Capture the cell that displays the provided text and extract its (X, Y) central coordinate. 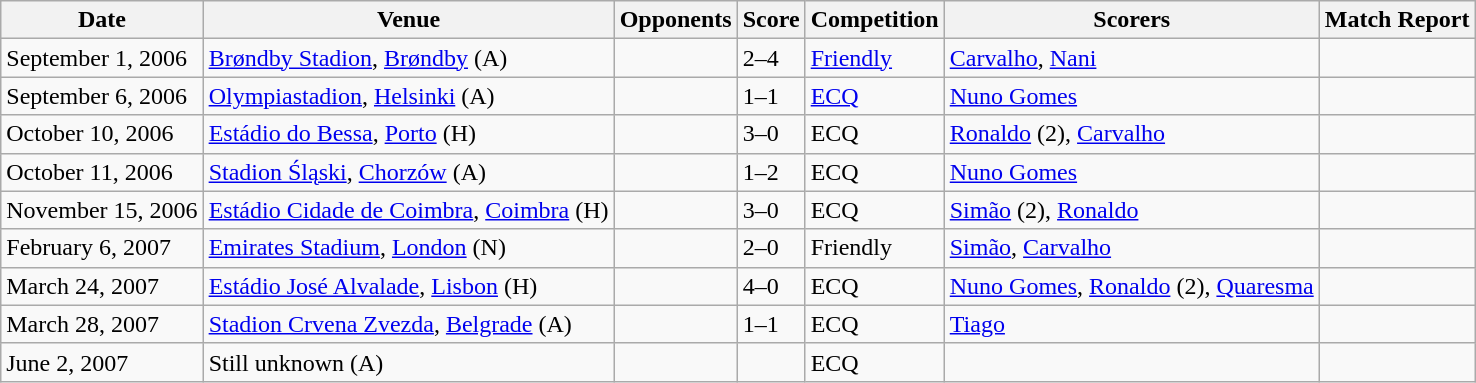
Competition (874, 20)
Carvalho, Nani (1132, 58)
Score (771, 20)
Simão (2), Ronaldo (1132, 210)
1–2 (771, 172)
November 15, 2006 (102, 210)
4–0 (771, 286)
Venue (408, 20)
February 6, 2007 (102, 248)
June 2, 2007 (102, 362)
October 11, 2006 (102, 172)
Still unknown (A) (408, 362)
October 10, 2006 (102, 134)
Opponents (676, 20)
Date (102, 20)
March 24, 2007 (102, 286)
Stadion Śląski, Chorzów (A) (408, 172)
Estádio José Alvalade, Lisbon (H) (408, 286)
Estádio do Bessa, Porto (H) (408, 134)
Tiago (1132, 324)
Simão, Carvalho (1132, 248)
Scorers (1132, 20)
Olympiastadion, Helsinki (A) (408, 96)
September 1, 2006 (102, 58)
Emirates Stadium, London (N) (408, 248)
Nuno Gomes, Ronaldo (2), Quaresma (1132, 286)
Estádio Cidade de Coimbra, Coimbra (H) (408, 210)
March 28, 2007 (102, 324)
2–0 (771, 248)
Brøndby Stadion, Brøndby (A) (408, 58)
2–4 (771, 58)
September 6, 2006 (102, 96)
Match Report (1397, 20)
Ronaldo (2), Carvalho (1132, 134)
Stadion Crvena Zvezda, Belgrade (A) (408, 324)
